Determine the [x, y] coordinate at the center of the cell enclosing the given text.  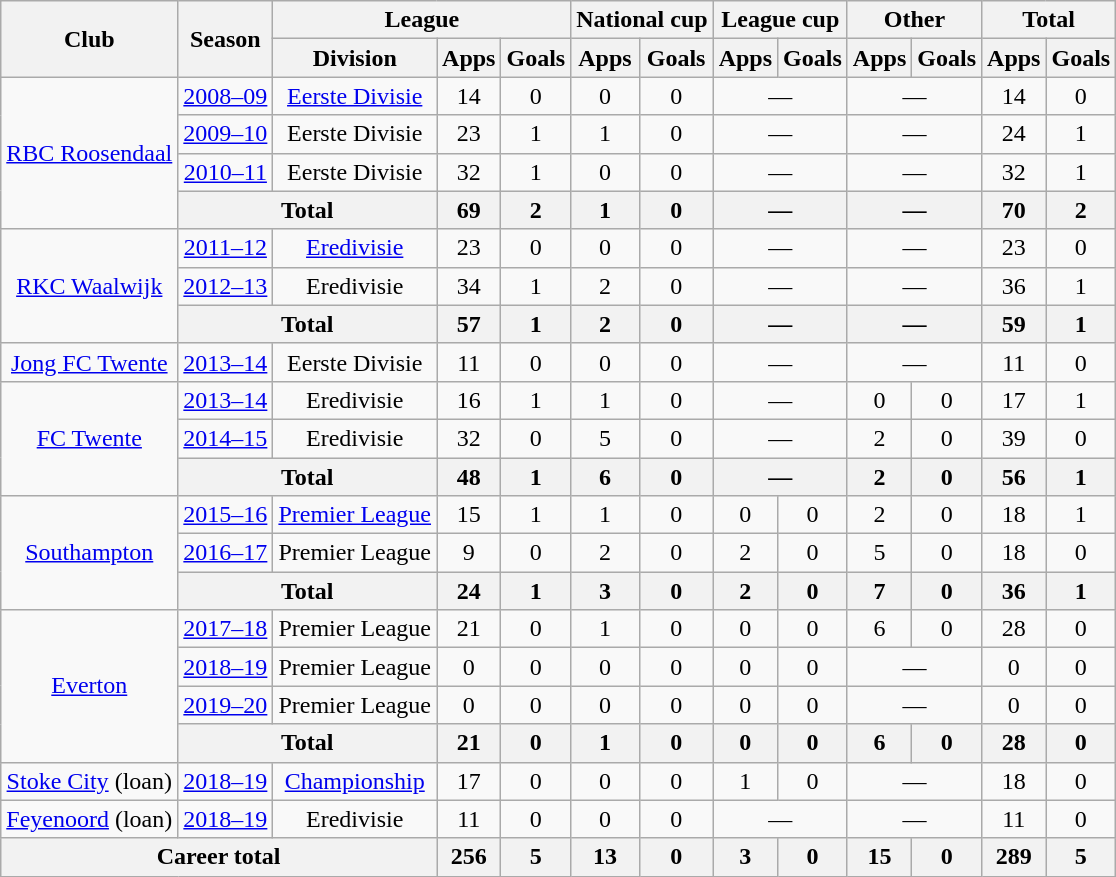
2014–15 [226, 438]
2019–20 [226, 705]
7 [879, 591]
League [422, 20]
Other [914, 20]
56 [1014, 477]
Club [90, 39]
Division [355, 58]
RBC Roosendaal [90, 153]
League cup [780, 20]
16 [469, 400]
RKC Waalwijk [90, 286]
Championship [355, 781]
289 [1014, 857]
69 [469, 210]
Stoke City (loan) [90, 781]
National cup [642, 20]
Everton [90, 686]
2010–11 [226, 172]
2011–12 [226, 248]
13 [605, 857]
Feyenoord (loan) [90, 819]
2009–10 [226, 134]
256 [469, 857]
57 [469, 324]
FC Twente [90, 438]
48 [469, 477]
34 [469, 286]
2015–16 [226, 515]
59 [1014, 324]
70 [1014, 210]
Season [226, 39]
Southampton [90, 553]
2008–09 [226, 96]
2012–13 [226, 286]
39 [1014, 438]
2017–18 [226, 629]
Career total [219, 857]
Jong FC Twente [90, 362]
2016–17 [226, 553]
9 [469, 553]
